Return (x, y) of the center of cell containing provided text 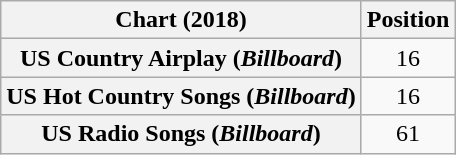
US Radio Songs (Billboard) (181, 134)
US Country Airplay (Billboard) (181, 58)
US Hot Country Songs (Billboard) (181, 96)
Chart (2018) (181, 20)
Position (408, 20)
61 (408, 134)
